Return the [x, y] coordinate for the center point of the cell that contains the specified text.  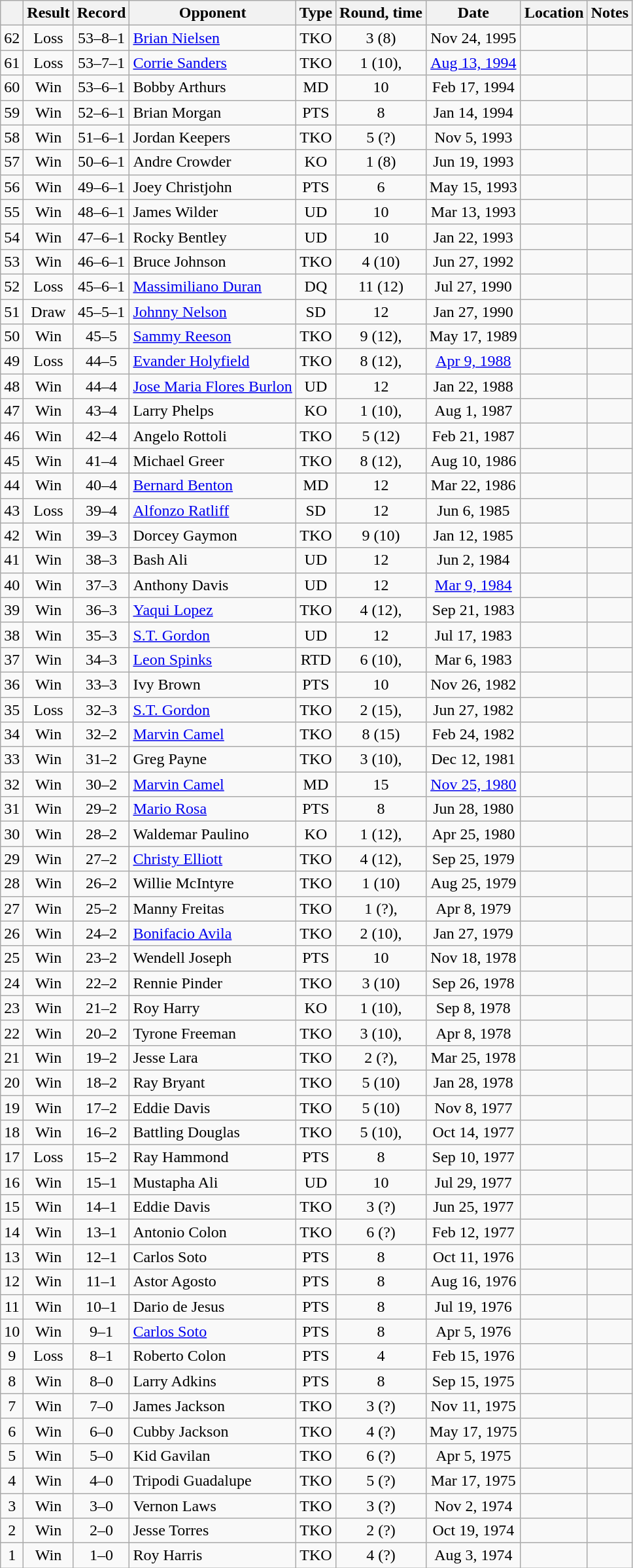
28–2 [101, 834]
16–2 [101, 1133]
Aug 3, 1974 [473, 1556]
31 [12, 809]
Michael Greer [213, 461]
Christy Elliott [213, 859]
3 (10) [381, 983]
May 17, 1989 [473, 337]
23 [12, 1008]
11 (12) [381, 286]
Round, time [381, 13]
41 [12, 560]
27–2 [101, 859]
16 [12, 1182]
35–3 [101, 635]
Wendell Joseph [213, 958]
4–0 [101, 1480]
23–2 [101, 958]
11 [12, 1307]
Location [554, 13]
52–6–1 [101, 112]
Oct 11, 1976 [473, 1257]
Astor Agosto [213, 1282]
21 [12, 1058]
Jan 28, 1978 [473, 1082]
Oct 19, 1974 [473, 1531]
14 [12, 1232]
Ivy Brown [213, 684]
41–4 [101, 461]
3 (8) [381, 38]
27 [12, 909]
Larry Adkins [213, 1381]
24–2 [101, 933]
22 [12, 1033]
1 (10) [381, 884]
Mar 22, 1986 [473, 486]
8 (15) [381, 735]
36 [12, 684]
Record [101, 13]
5 (12) [381, 436]
62 [12, 38]
Jun 28, 1980 [473, 809]
5 (10), [381, 1133]
50 [12, 337]
Tripodi Guadalupe [213, 1480]
Leon Spinks [213, 659]
22–2 [101, 983]
Jan 12, 1985 [473, 535]
39 [12, 610]
Sep 25, 1979 [473, 859]
Mar 25, 1978 [473, 1058]
19 [12, 1108]
Sep 26, 1978 [473, 983]
Aug 1, 1987 [473, 411]
Roy Harris [213, 1556]
32 [12, 784]
Sep 8, 1978 [473, 1008]
24 [12, 983]
Kid Gavilan [213, 1456]
35 [12, 709]
2 (10), [381, 933]
Jan 27, 1990 [473, 312]
Joey Christjohn [213, 187]
Feb 12, 1977 [473, 1232]
37–3 [101, 585]
Jun 2, 1984 [473, 560]
Johnny Nelson [213, 312]
53–8–1 [101, 38]
Aug 13, 1994 [473, 63]
Antonio Colon [213, 1232]
58 [12, 137]
14–1 [101, 1207]
2 (15), [381, 709]
32–2 [101, 735]
Bonifacio Avila [213, 933]
10–1 [101, 1307]
Jun 25, 1977 [473, 1207]
1 (8) [381, 162]
Aug 16, 1976 [473, 1282]
25–2 [101, 909]
Mar 13, 1993 [473, 212]
Sammy Reeson [213, 337]
Jul 27, 1990 [473, 286]
Brian Morgan [213, 112]
Feb 21, 1987 [473, 436]
Oct 14, 1977 [473, 1133]
James Wilder [213, 212]
Jesse Lara [213, 1058]
RTD [315, 659]
39–4 [101, 510]
Jun 27, 1982 [473, 709]
Apr 9, 1988 [473, 361]
51–6–1 [101, 137]
Feb 17, 1994 [473, 88]
Ray Bryant [213, 1082]
Massimiliano Duran [213, 286]
May 15, 1993 [473, 187]
6–0 [101, 1431]
34 [12, 735]
Date [473, 13]
44 [12, 486]
Jun 27, 1992 [473, 261]
38 [12, 635]
26 [12, 933]
Opponent [213, 13]
44–4 [101, 386]
Willie McIntyre [213, 884]
Ray Hammond [213, 1158]
Bernard Benton [213, 486]
Jan 27, 1979 [473, 933]
2 (?), [381, 1058]
Andre Crowder [213, 162]
15–2 [101, 1158]
Aug 10, 1986 [473, 461]
Mar 17, 1975 [473, 1480]
20 [12, 1082]
33–3 [101, 684]
Nov 8, 1977 [473, 1108]
1–0 [101, 1556]
Bash Ali [213, 560]
Notes [609, 13]
Result [48, 13]
9 [12, 1356]
Corrie Sanders [213, 63]
19–2 [101, 1058]
45–5 [101, 337]
56 [12, 187]
30–2 [101, 784]
Jul 19, 1976 [473, 1307]
50–6–1 [101, 162]
40 [12, 585]
Mar 9, 1984 [473, 585]
Jesse Torres [213, 1531]
49 [12, 361]
54 [12, 237]
Nov 25, 1980 [473, 784]
9–1 [101, 1331]
37 [12, 659]
Dario de Jesus [213, 1307]
Mario Rosa [213, 809]
Anthony Davis [213, 585]
45 [12, 461]
Aug 25, 1979 [473, 884]
49–6–1 [101, 187]
29 [12, 859]
46 [12, 436]
39–3 [101, 535]
DQ [315, 286]
2–0 [101, 1531]
55 [12, 212]
Mar 6, 1983 [473, 659]
2 [12, 1531]
Waldemar Paulino [213, 834]
8–1 [101, 1356]
26–2 [101, 884]
Apr 8, 1979 [473, 909]
Greg Payne [213, 759]
12–1 [101, 1257]
53 [12, 261]
30 [12, 834]
Nov 24, 1995 [473, 38]
Jun 6, 1985 [473, 510]
42 [12, 535]
Vernon Laws [213, 1505]
Feb 24, 1982 [473, 735]
40–4 [101, 486]
3 [12, 1505]
61 [12, 63]
Bobby Arthurs [213, 88]
Larry Phelps [213, 411]
47 [12, 411]
Jan 22, 1988 [473, 386]
Jul 29, 1977 [473, 1182]
20–2 [101, 1033]
Manny Freitas [213, 909]
Apr 5, 1975 [473, 1456]
48–6–1 [101, 212]
36–3 [101, 610]
Type [315, 13]
Mustapha Ali [213, 1182]
57 [12, 162]
Angelo Rottoli [213, 436]
Nov 18, 1978 [473, 958]
6 (10), [381, 659]
8–0 [101, 1381]
Nov 5, 1993 [473, 137]
21–2 [101, 1008]
Jan 22, 1993 [473, 237]
59 [12, 112]
9 (10) [381, 535]
7–0 [101, 1406]
Roberto Colon [213, 1356]
60 [12, 88]
47–6–1 [101, 237]
28 [12, 884]
18 [12, 1133]
Battling Douglas [213, 1133]
33 [12, 759]
42–4 [101, 436]
Jun 19, 1993 [473, 162]
Sep 21, 1983 [473, 610]
7 [12, 1406]
Rocky Bentley [213, 237]
17 [12, 1158]
Yaqui Lopez [213, 610]
3–0 [101, 1505]
1 (?), [381, 909]
Evander Holyfield [213, 361]
11–1 [101, 1282]
Rennie Pinder [213, 983]
Alfonzo Ratliff [213, 510]
Brian Nielsen [213, 38]
17–2 [101, 1108]
46–6–1 [101, 261]
53–6–1 [101, 88]
Tyrone Freeman [213, 1033]
44–5 [101, 361]
Jan 14, 1994 [473, 112]
32–3 [101, 709]
48 [12, 386]
53–7–1 [101, 63]
Feb 15, 1976 [473, 1356]
Sep 15, 1975 [473, 1381]
Dec 12, 1981 [473, 759]
43 [12, 510]
34–3 [101, 659]
45–6–1 [101, 286]
5 [12, 1456]
Dorcey Gaymon [213, 535]
Nov 26, 1982 [473, 684]
1 (12), [381, 834]
51 [12, 312]
Draw [48, 312]
Nov 2, 1974 [473, 1505]
1 [12, 1556]
13–1 [101, 1232]
Jose Maria Flores Burlon [213, 386]
52 [12, 286]
38–3 [101, 560]
Bruce Johnson [213, 261]
Roy Harry [213, 1008]
5–0 [101, 1456]
Apr 8, 1978 [473, 1033]
29–2 [101, 809]
4 (10) [381, 261]
25 [12, 958]
Cubby Jackson [213, 1431]
Jordan Keepers [213, 137]
Nov 11, 1975 [473, 1406]
May 17, 1975 [473, 1431]
45–5–1 [101, 312]
Sep 10, 1977 [473, 1158]
Apr 25, 1980 [473, 834]
2 (?) [381, 1531]
9 (12), [381, 337]
13 [12, 1257]
Apr 5, 1976 [473, 1331]
James Jackson [213, 1406]
15–1 [101, 1182]
Jul 17, 1983 [473, 635]
43–4 [101, 411]
18–2 [101, 1082]
31–2 [101, 759]
